Scan for the cell matching the given text and deliver its (x, y) coordinate at center. 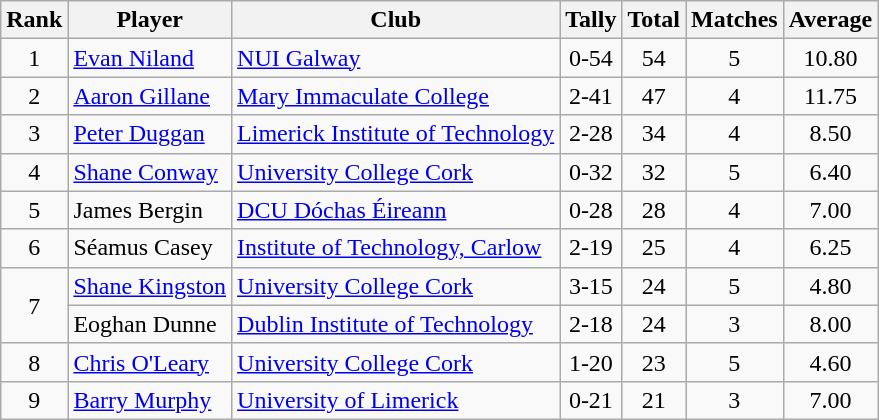
Dublin Institute of Technology (396, 324)
1-20 (591, 362)
4.60 (830, 362)
4.80 (830, 286)
9 (34, 400)
8.50 (830, 134)
Aaron Gillane (150, 96)
10.80 (830, 58)
Player (150, 20)
7 (34, 305)
6.25 (830, 248)
Evan Niland (150, 58)
2-41 (591, 96)
Peter Duggan (150, 134)
6 (34, 248)
Séamus Casey (150, 248)
21 (654, 400)
Rank (34, 20)
2-19 (591, 248)
25 (654, 248)
Total (654, 20)
8 (34, 362)
8.00 (830, 324)
1 (34, 58)
Shane Conway (150, 172)
2-18 (591, 324)
0-28 (591, 210)
Club (396, 20)
Tally (591, 20)
23 (654, 362)
2-28 (591, 134)
Limerick Institute of Technology (396, 134)
Shane Kingston (150, 286)
Institute of Technology, Carlow (396, 248)
Chris O'Leary (150, 362)
DCU Dóchas Éireann (396, 210)
Average (830, 20)
3-15 (591, 286)
47 (654, 96)
54 (654, 58)
32 (654, 172)
NUI Galway (396, 58)
34 (654, 134)
Matches (735, 20)
28 (654, 210)
Eoghan Dunne (150, 324)
0-54 (591, 58)
James Bergin (150, 210)
0-32 (591, 172)
University of Limerick (396, 400)
11.75 (830, 96)
6.40 (830, 172)
2 (34, 96)
Mary Immaculate College (396, 96)
Barry Murphy (150, 400)
0-21 (591, 400)
